Search for the cell housing the specified text and yield its [x, y] center coordinate. 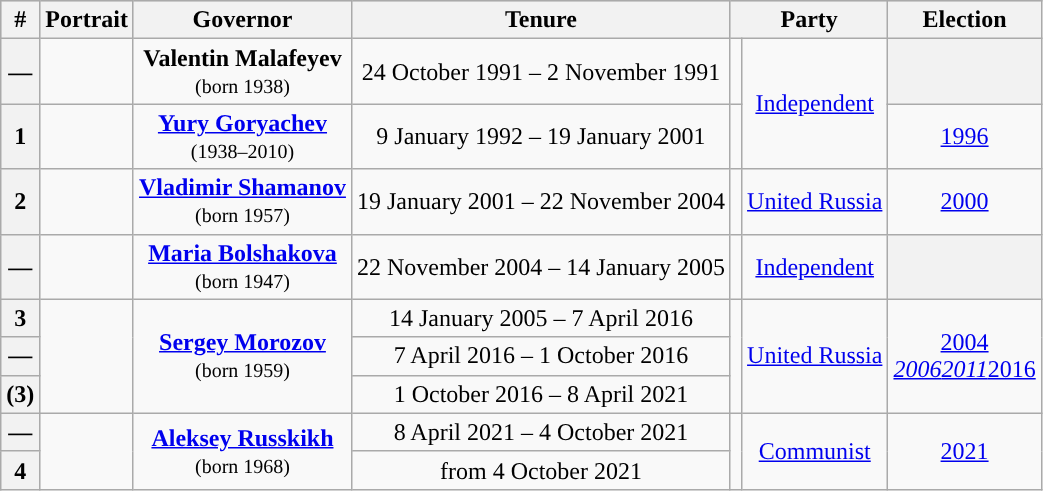
Yury Goryachev(1938–2010) [242, 136]
2 [20, 202]
Aleksey Russkikh(born 1968) [242, 451]
Governor [242, 20]
(3) [20, 394]
9 January 1992 – 19 January 2001 [540, 136]
22 November 2004 – 14 January 2005 [540, 266]
1 October 2016 – 8 April 2021 [540, 394]
Communist [815, 451]
4 [20, 470]
Party [808, 20]
24 October 1991 – 2 November 1991 [540, 72]
Maria Bolshakova(born 1947) [242, 266]
from 4 October 2021 [540, 470]
7 April 2016 – 1 October 2016 [540, 356]
14 January 2005 – 7 April 2016 [540, 318]
Vladimir Shamanov(born 1957) [242, 202]
1996 [964, 136]
2000 [964, 202]
Election [964, 20]
Sergey Morozov(born 1959) [242, 356]
8 April 2021 – 4 October 2021 [540, 432]
Tenure [540, 20]
1 [20, 136]
Portrait [87, 20]
2004200620112016 [964, 356]
19 January 2001 – 22 November 2004 [540, 202]
Valentin Malafeyev(born 1938) [242, 72]
# [20, 20]
3 [20, 318]
2021 [964, 451]
